Scan for the cell matching the given text and deliver its [x, y] coordinate at center. 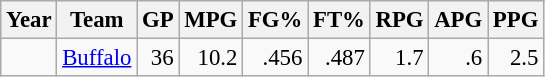
MPG [211, 20]
Year [29, 20]
2.5 [516, 58]
.6 [458, 58]
RPG [400, 20]
APG [458, 20]
Buffalo [97, 58]
GP [158, 20]
10.2 [211, 58]
.456 [276, 58]
Team [97, 20]
FG% [276, 20]
.487 [340, 58]
FT% [340, 20]
36 [158, 58]
PPG [516, 20]
1.7 [400, 58]
